Provide the [X, Y] coordinate of the cell's center where the given text is located.  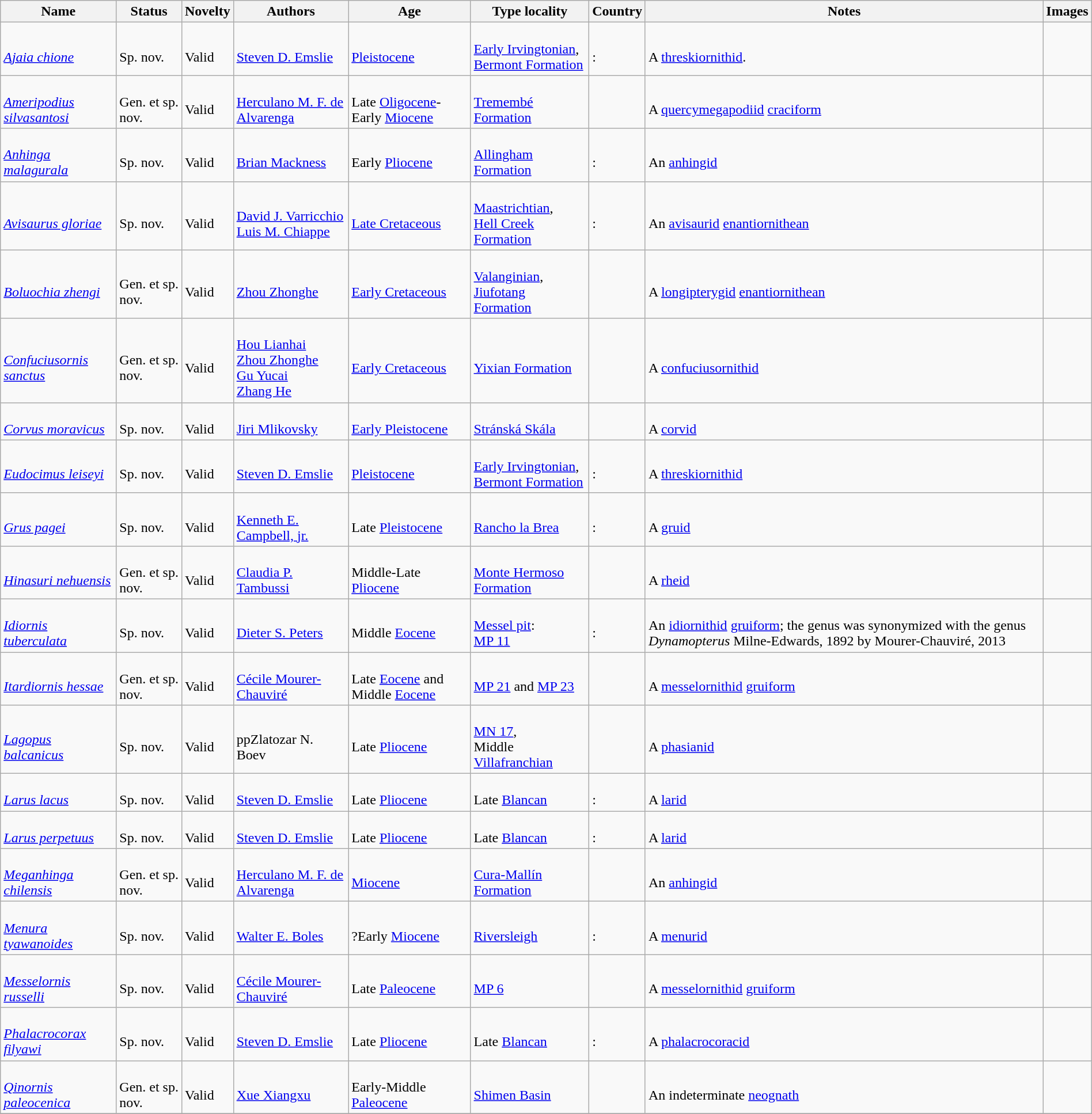
Type locality [530, 12]
Late Cretaceous [409, 215]
Larus lacus [59, 792]
Tremembé Formation [530, 102]
Early Pliocene [409, 155]
Ajaia chione [59, 49]
Claudia P. Tambussi [291, 572]
A phasianid [844, 739]
MP 6 [530, 981]
Qinornis paleocenica [59, 1087]
Grus pagei [59, 519]
Rancho la Brea [530, 519]
Notes [844, 12]
Xue Xiangxu [291, 1087]
A phalacrocoracid [844, 1034]
Kenneth E. Campbell, jr. [291, 519]
Eudocimus leiseyi [59, 466]
Stránská Skála [530, 421]
Phalacrocorax filyawi [59, 1034]
Idiornis tuberculata [59, 625]
A rheid [844, 572]
Images [1067, 12]
An avisaurid enantiornithean [844, 215]
Late Eocene and Middle Eocene [409, 678]
Early-Middle Paleocene [409, 1087]
Novelty [207, 12]
Corvus moravicus [59, 421]
Confuciusornis sanctus [59, 360]
Country [617, 12]
Riversleigh [530, 928]
Itardiornis hessae [59, 678]
?Early Miocene [409, 928]
Lagopus balcanicus [59, 739]
Boluochia zhengi [59, 284]
Middle-Late Pliocene [409, 572]
Maastrichtian,Hell Creek Formation [530, 215]
Valanginian,Jiufotang Formation [530, 284]
Miocene [409, 875]
Larus perpetuus [59, 830]
Cura-Mallín Formation [530, 875]
Meganhinga chilensis [59, 875]
A threskiornithid [844, 466]
A menurid [844, 928]
A gruid [844, 519]
Name [59, 12]
MP 21 and MP 23 [530, 678]
An idiornithid gruiform; the genus was synonymized with the genus Dynamopterus Milne-Edwards, 1892 by Mourer-Chauviré, 2013 [844, 625]
Early Pleistocene [409, 421]
A threskiornithid. [844, 49]
Monte Hermoso Formation [530, 572]
Jiri Mlikovsky [291, 421]
MN 17,Middle Villafranchian [530, 739]
Hou LianhaiZhou ZhongheGu YucaiZhang He [291, 360]
ppZlatozar N. Boev [291, 739]
A longipterygid enantiornithean [844, 284]
Menura tyawanoides [59, 928]
Allingham Formation [530, 155]
Zhou Zhonghe [291, 284]
Age [409, 12]
Shimen Basin [530, 1087]
Authors [291, 12]
A confuciusornithid [844, 360]
An indeterminate neognath [844, 1087]
Hinasuri nehuensis [59, 572]
Walter E. Boles [291, 928]
Avisaurus gloriae [59, 215]
Ameripodius silvasantosi [59, 102]
Anhinga malagurala [59, 155]
Late Pleistocene [409, 519]
Brian Mackness [291, 155]
Messel pit:MP 11 [530, 625]
Dieter S. Peters [291, 625]
Messelornis russelli [59, 981]
Late Paleocene [409, 981]
Late Oligocene-Early Miocene [409, 102]
A corvid [844, 421]
A quercymegapodiid craciform [844, 102]
Middle Eocene [409, 625]
Yixian Formation [530, 360]
David J. VarricchioLuis M. Chiappe [291, 215]
Status [149, 12]
